Pinpoint the cell where the given text exists, returning its (X, Y) midpoint coordinate. 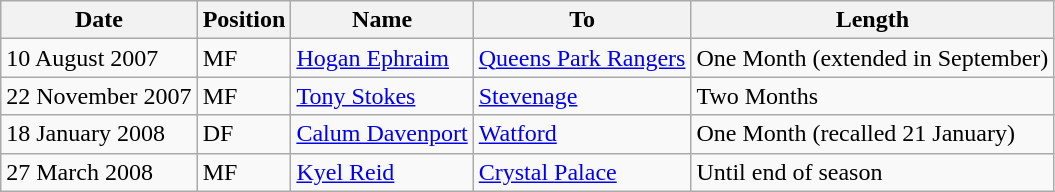
Length (872, 20)
Date (99, 20)
Calum Davenport (382, 134)
Queens Park Rangers (582, 58)
One Month (recalled 21 January) (872, 134)
Kyel Reid (382, 172)
To (582, 20)
Position (244, 20)
Crystal Palace (582, 172)
Two Months (872, 96)
DF (244, 134)
Hogan Ephraim (382, 58)
27 March 2008 (99, 172)
Stevenage (582, 96)
Watford (582, 134)
18 January 2008 (99, 134)
Until end of season (872, 172)
22 November 2007 (99, 96)
10 August 2007 (99, 58)
One Month (extended in September) (872, 58)
Tony Stokes (382, 96)
Name (382, 20)
